For the text-containing cell, return its midpoint in [X, Y] coordinate format. 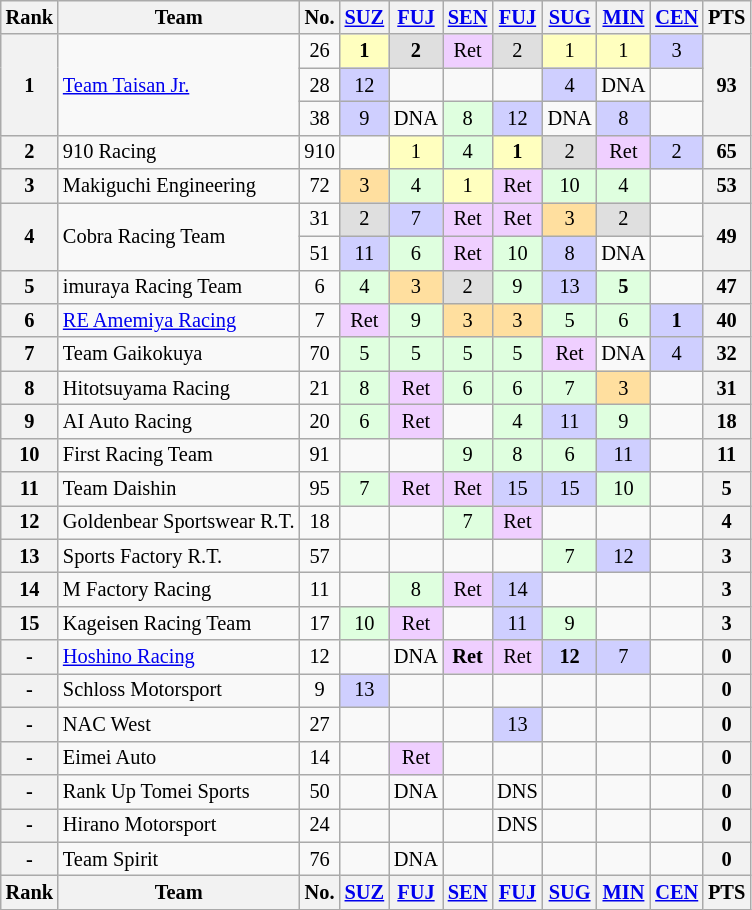
21 [319, 388]
51 [319, 253]
Team Daishin [178, 489]
Eimei Auto [178, 758]
72 [319, 186]
910 Racing [178, 152]
17 [319, 623]
Kageisen Racing Team [178, 623]
24 [319, 825]
NAC West [178, 724]
Cobra Racing Team [178, 236]
Goldenbear Sportswear R.T. [178, 522]
91 [319, 455]
76 [319, 859]
28 [319, 85]
Hirano Motorsport [178, 825]
Rank Up Tomei Sports [178, 791]
Schloss Motorsport [178, 690]
20 [319, 421]
27 [319, 724]
First Racing Team [178, 455]
50 [319, 791]
Team Spirit [178, 859]
65 [726, 152]
47 [726, 287]
Team Gaikokuya [178, 354]
53 [726, 186]
AI Auto Racing [178, 421]
93 [726, 84]
imuraya Racing Team [178, 287]
38 [319, 118]
32 [726, 354]
M Factory Racing [178, 589]
Makiguchi Engineering [178, 186]
910 [319, 152]
26 [319, 51]
49 [726, 236]
Team Taisan Jr. [178, 84]
70 [319, 354]
57 [319, 556]
95 [319, 489]
Hoshino Racing [178, 657]
Hitotsuyama Racing [178, 388]
40 [726, 320]
RE Amemiya Racing [178, 320]
Sports Factory R.T. [178, 556]
